Locate the cell with the specified text and output its [X, Y] center coordinate. 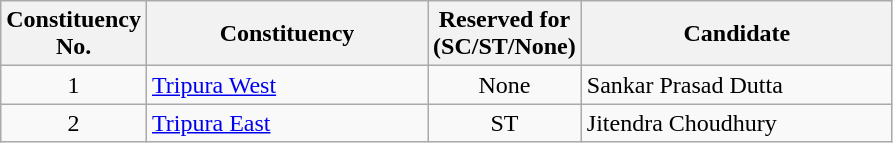
Reserved for (SC/ST/None) [505, 34]
Sankar Prasad Dutta [736, 85]
Candidate [736, 34]
Constituency No. [74, 34]
Constituency [286, 34]
Tripura East [286, 123]
2 [74, 123]
None [505, 85]
1 [74, 85]
Jitendra Choudhury [736, 123]
Tripura West [286, 85]
ST [505, 123]
